Search for the cell housing the specified text and yield its (X, Y) center coordinate. 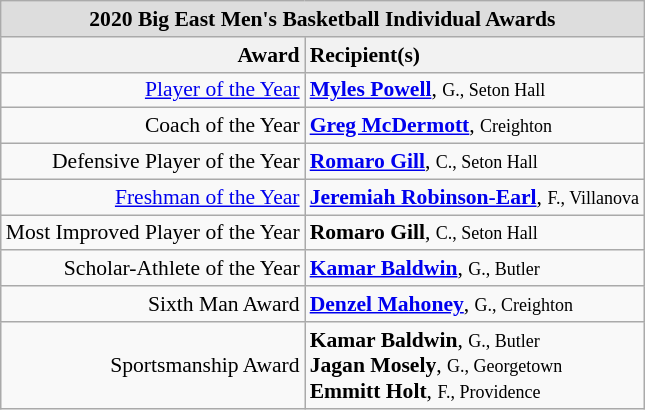
Freshman of the Year (153, 197)
Scholar-Athlete of the Year (153, 269)
Sportsmanship Award (153, 366)
Most Improved Player of the Year (153, 233)
Recipient(s) (474, 55)
Coach of the Year (153, 126)
Defensive Player of the Year (153, 162)
Sixth Man Award (153, 304)
2020 Big East Men's Basketball Individual Awards (322, 19)
Player of the Year (153, 90)
Greg McDermott, Creighton (474, 126)
Kamar Baldwin, G., ButlerJagan Mosely, G., GeorgetownEmmitt Holt, F., Providence (474, 366)
Kamar Baldwin, G., Butler (474, 269)
Jeremiah Robinson-Earl, F., Villanova (474, 197)
Myles Powell, G., Seton Hall (474, 90)
Award (153, 55)
Denzel Mahoney, G., Creighton (474, 304)
